Detect which cell encompasses the target text, then output its (x, y) center coordinate. 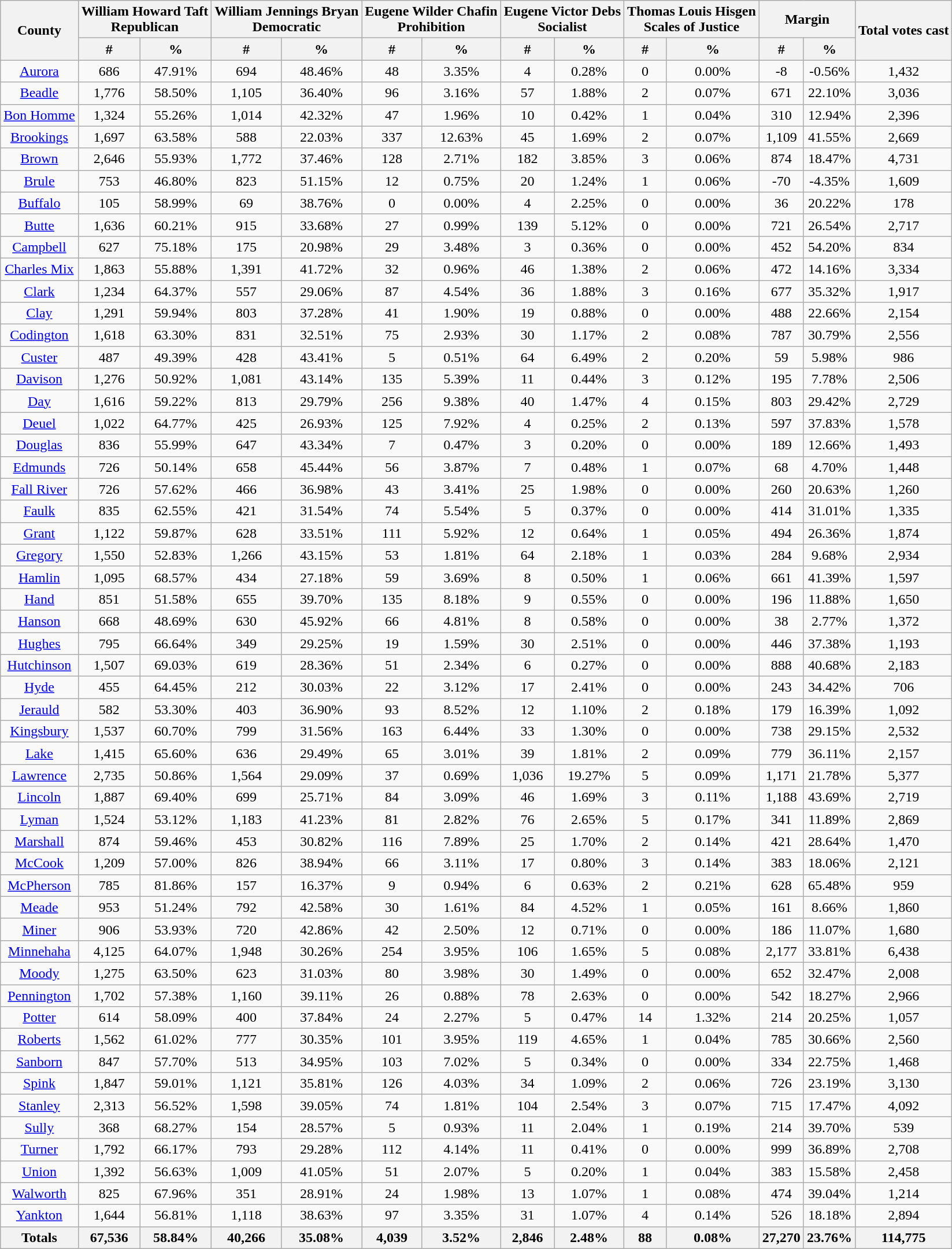
Potter (39, 1018)
Margin (807, 20)
Day (39, 401)
Minnehaha (39, 951)
Totals (39, 1237)
51.24% (176, 907)
Buffalo (39, 203)
Moody (39, 973)
Codington (39, 335)
29.42% (829, 401)
33.68% (321, 225)
1.09% (590, 1084)
Jerauld (39, 710)
243 (781, 688)
26 (392, 995)
59.87% (176, 533)
1,014 (246, 115)
16.39% (829, 710)
Faulk (39, 511)
677 (781, 291)
29.09% (321, 775)
0.27% (590, 666)
53.30% (176, 710)
4.52% (590, 907)
0.55% (590, 599)
310 (781, 115)
619 (246, 666)
2,157 (903, 753)
0.69% (461, 775)
20.22% (829, 203)
60.21% (176, 225)
53 (392, 555)
Thomas Louis HisgenScales of Justice (692, 20)
Turner (39, 1150)
1,792 (109, 1150)
2.18% (590, 555)
3.69% (461, 577)
57.38% (176, 995)
53.93% (176, 929)
Charles Mix (39, 269)
254 (392, 951)
1,550 (109, 555)
Sanborn (39, 1062)
2.50% (461, 929)
1,644 (109, 1215)
720 (246, 929)
75 (392, 335)
88 (645, 1237)
40.68% (829, 666)
47 (392, 115)
588 (246, 137)
337 (392, 137)
2.63% (590, 995)
29.15% (829, 731)
627 (109, 247)
13 (527, 1193)
1,863 (109, 269)
1,092 (903, 710)
26.93% (321, 423)
Beadle (39, 93)
1,636 (109, 225)
2,506 (903, 379)
3.52% (461, 1237)
1,917 (903, 291)
55.26% (176, 115)
54.20% (829, 247)
Douglas (39, 445)
5.12% (590, 225)
57.62% (176, 489)
11.88% (829, 599)
5.98% (829, 357)
34 (527, 1084)
915 (246, 225)
189 (781, 445)
Grant (39, 533)
29.06% (321, 291)
76 (527, 819)
831 (246, 335)
2.65% (590, 819)
28.91% (321, 1193)
0.03% (713, 555)
36.40% (321, 93)
557 (246, 291)
0.63% (590, 885)
12.63% (461, 137)
47.91% (176, 71)
2.25% (590, 203)
Aurora (39, 71)
56.81% (176, 1215)
Bon Homme (39, 115)
43.41% (321, 357)
30.03% (321, 688)
1.17% (590, 335)
400 (246, 1018)
37.28% (321, 313)
186 (781, 929)
1,392 (109, 1172)
0.93% (461, 1128)
59.94% (176, 313)
Roberts (39, 1040)
58.84% (176, 1237)
2,177 (781, 951)
87 (392, 291)
31 (527, 1215)
1,095 (109, 577)
57.70% (176, 1062)
195 (781, 379)
58.99% (176, 203)
452 (781, 247)
0.25% (590, 423)
2,313 (109, 1106)
96 (392, 93)
30.35% (321, 1040)
41.39% (829, 577)
4.65% (590, 1040)
Marshall (39, 841)
526 (781, 1215)
4.81% (461, 621)
2.82% (461, 819)
1.30% (590, 731)
37.84% (321, 1018)
8.52% (461, 710)
45.92% (321, 621)
1,650 (903, 599)
1,860 (903, 907)
32 (392, 269)
Total votes cast (903, 30)
1,214 (903, 1193)
1,335 (903, 511)
1,702 (109, 995)
0.51% (461, 357)
Union (39, 1172)
414 (781, 511)
1,121 (246, 1084)
55.93% (176, 159)
260 (781, 489)
Hutchinson (39, 666)
1,564 (246, 775)
4,092 (903, 1106)
1,009 (246, 1172)
1,160 (246, 995)
41 (392, 313)
623 (246, 973)
953 (109, 907)
157 (246, 885)
29.25% (321, 644)
9.68% (829, 555)
51.58% (176, 599)
474 (781, 1193)
661 (781, 577)
38 (781, 621)
1,276 (109, 379)
93 (392, 710)
41.23% (321, 819)
-4.35% (829, 181)
22.10% (829, 93)
488 (781, 313)
4.70% (829, 467)
0.94% (461, 885)
12.66% (829, 445)
37 (392, 775)
403 (246, 710)
2,846 (527, 1237)
33.51% (321, 533)
1,275 (109, 973)
1,188 (781, 797)
2,869 (903, 819)
1.61% (461, 907)
48 (392, 71)
2,458 (903, 1172)
4,125 (109, 951)
32.51% (321, 335)
38.94% (321, 863)
2,719 (903, 797)
2,646 (109, 159)
58.09% (176, 1018)
11.07% (829, 929)
35.81% (321, 1084)
18.27% (829, 995)
1,598 (246, 1106)
126 (392, 1084)
64.45% (176, 688)
453 (246, 841)
959 (903, 885)
4.03% (461, 1084)
196 (781, 599)
0.71% (590, 929)
Custer (39, 357)
34.95% (321, 1062)
851 (109, 599)
30.79% (829, 335)
0.15% (713, 401)
823 (246, 181)
1,105 (246, 93)
154 (246, 1128)
1.24% (590, 181)
1,507 (109, 666)
1,057 (903, 1018)
341 (781, 819)
2.34% (461, 666)
Yankton (39, 1215)
Campbell (39, 247)
986 (903, 357)
106 (527, 951)
41.55% (829, 137)
-0.56% (829, 71)
1,432 (903, 71)
65 (392, 753)
0.17% (713, 819)
42.58% (321, 907)
1,578 (903, 423)
Hand (39, 599)
Pennington (39, 995)
125 (392, 423)
-8 (781, 71)
15.58% (829, 1172)
2,154 (903, 313)
3.01% (461, 753)
52.83% (176, 555)
28.64% (829, 841)
39.04% (829, 1193)
30.26% (321, 951)
826 (246, 863)
Stanley (39, 1106)
539 (903, 1128)
53.12% (176, 819)
1,109 (781, 137)
119 (527, 1040)
1,171 (781, 775)
20.98% (321, 247)
647 (246, 445)
29 (392, 247)
59.22% (176, 401)
1,391 (246, 269)
56 (392, 467)
2,396 (903, 115)
1,697 (109, 137)
18.06% (829, 863)
97 (392, 1215)
3,036 (903, 93)
582 (109, 710)
50.92% (176, 379)
6,438 (903, 951)
Eugene Wilder ChafinProhibition (431, 20)
31.03% (321, 973)
1,524 (109, 819)
3.85% (590, 159)
116 (392, 841)
715 (781, 1106)
1,324 (109, 115)
30.82% (321, 841)
0.96% (461, 269)
56.52% (176, 1106)
14.16% (829, 269)
63.58% (176, 137)
50.86% (176, 775)
4.54% (461, 291)
McPherson (39, 885)
50.14% (176, 467)
349 (246, 644)
0.58% (590, 621)
1,493 (903, 445)
63.50% (176, 973)
3.98% (461, 973)
2,735 (109, 775)
68 (781, 467)
3,334 (903, 269)
Brown (39, 159)
0.50% (590, 577)
14 (645, 1018)
67,536 (109, 1237)
34.42% (829, 688)
Brookings (39, 137)
4.14% (461, 1150)
179 (781, 710)
446 (781, 644)
2.48% (590, 1237)
2.93% (461, 335)
Lake (39, 753)
68.57% (176, 577)
7.92% (461, 423)
39.05% (321, 1106)
55.88% (176, 269)
57 (527, 93)
2,966 (903, 995)
795 (109, 644)
10 (527, 115)
0.42% (590, 115)
0.41% (590, 1150)
42.32% (321, 115)
17.47% (829, 1106)
597 (781, 423)
777 (246, 1040)
1.90% (461, 313)
46.80% (176, 181)
20.63% (829, 489)
103 (392, 1062)
30.66% (829, 1040)
Lyman (39, 819)
7.02% (461, 1062)
112 (392, 1150)
19.27% (590, 775)
20 (527, 181)
1.49% (590, 973)
22.03% (321, 137)
1,468 (903, 1062)
368 (109, 1128)
0.80% (590, 863)
27.18% (321, 577)
Spink (39, 1084)
1.59% (461, 644)
834 (903, 247)
Kingsbury (39, 731)
Brule (39, 181)
Eugene Victor DebsSocialist (562, 20)
256 (392, 401)
32.47% (829, 973)
182 (527, 159)
11.89% (829, 819)
0.28% (590, 71)
1,562 (109, 1040)
43.34% (321, 445)
3.87% (461, 467)
18.18% (829, 1215)
Walworth (39, 1193)
161 (781, 907)
455 (109, 688)
38.63% (321, 1215)
31.01% (829, 511)
487 (109, 357)
1,415 (109, 753)
41.72% (321, 269)
62.55% (176, 511)
Miner (39, 929)
1.70% (590, 841)
0.36% (590, 247)
2,669 (903, 137)
37.83% (829, 423)
1,193 (903, 644)
69.40% (176, 797)
1,776 (109, 93)
7.89% (461, 841)
178 (903, 203)
0.21% (713, 885)
3.09% (461, 797)
69 (246, 203)
29.79% (321, 401)
20.25% (829, 1018)
43 (392, 489)
2.07% (461, 1172)
Edmunds (39, 467)
66.64% (176, 644)
Clay (39, 313)
847 (109, 1062)
36.11% (829, 753)
1,234 (109, 291)
105 (109, 203)
2.04% (590, 1128)
0.48% (590, 467)
-70 (781, 181)
1,847 (109, 1084)
2.54% (590, 1106)
1.38% (590, 269)
888 (781, 666)
5.39% (461, 379)
County (39, 30)
494 (781, 533)
104 (527, 1106)
33.81% (829, 951)
6.49% (590, 357)
29.28% (321, 1150)
0.44% (590, 379)
64.37% (176, 291)
William Jennings BryanDemocratic (287, 20)
Lawrence (39, 775)
3.48% (461, 247)
163 (392, 731)
29.49% (321, 753)
6.44% (461, 731)
111 (392, 533)
836 (109, 445)
813 (246, 401)
69.03% (176, 666)
2,934 (903, 555)
139 (527, 225)
5,377 (903, 775)
25.71% (321, 797)
0.12% (713, 379)
37.46% (321, 159)
1,122 (109, 533)
31.54% (321, 511)
5.92% (461, 533)
60.70% (176, 731)
64.07% (176, 951)
212 (246, 688)
3.41% (461, 489)
906 (109, 929)
835 (109, 511)
42 (392, 929)
57.00% (176, 863)
42.86% (321, 929)
1.47% (590, 401)
0.18% (713, 710)
27 (392, 225)
0.34% (590, 1062)
61.02% (176, 1040)
1,618 (109, 335)
513 (246, 1062)
351 (246, 1193)
2,121 (903, 863)
2,532 (903, 731)
1,874 (903, 533)
43.69% (829, 797)
27,270 (781, 1237)
668 (109, 621)
1.96% (461, 115)
22.66% (829, 313)
Fall River (39, 489)
2,008 (903, 973)
1,118 (246, 1215)
12.94% (829, 115)
614 (109, 1018)
Hyde (39, 688)
26.36% (829, 533)
Clark (39, 291)
1.65% (590, 951)
114,775 (903, 1237)
48.46% (321, 71)
655 (246, 599)
3.12% (461, 688)
38.76% (321, 203)
8.18% (461, 599)
McCook (39, 863)
64.77% (176, 423)
81 (392, 819)
0.13% (713, 423)
334 (781, 1062)
36.98% (321, 489)
787 (781, 335)
Butte (39, 225)
2,560 (903, 1040)
1,209 (109, 863)
48.69% (176, 621)
22.75% (829, 1062)
39 (527, 753)
1.32% (713, 1018)
0.37% (590, 511)
23.76% (829, 1237)
284 (781, 555)
36.89% (829, 1150)
0.64% (590, 533)
472 (781, 269)
Davison (39, 379)
1,081 (246, 379)
658 (246, 467)
1,022 (109, 423)
81.86% (176, 885)
1,887 (109, 797)
630 (246, 621)
26.54% (829, 225)
Gregory (39, 555)
59.01% (176, 1084)
721 (781, 225)
16.37% (321, 885)
Meade (39, 907)
66.17% (176, 1150)
1.10% (590, 710)
1,537 (109, 731)
825 (109, 1193)
1,260 (903, 489)
1,448 (903, 467)
8.66% (829, 907)
9.38% (461, 401)
101 (392, 1040)
Hamlin (39, 577)
Deuel (39, 423)
7.78% (829, 379)
William Howard TaftRepublican (145, 20)
1,036 (527, 775)
1,291 (109, 313)
0.75% (461, 181)
694 (246, 71)
18.47% (829, 159)
1,772 (246, 159)
1,372 (903, 621)
59.46% (176, 841)
542 (781, 995)
5.54% (461, 511)
999 (781, 1150)
68.27% (176, 1128)
28.57% (321, 1128)
49.39% (176, 357)
1,266 (246, 555)
1,597 (903, 577)
Hughes (39, 644)
43.15% (321, 555)
2.77% (829, 621)
3.16% (461, 93)
45.44% (321, 467)
1,948 (246, 951)
65.48% (829, 885)
31.56% (321, 731)
1,609 (903, 181)
67.96% (176, 1193)
65.60% (176, 753)
2.71% (461, 159)
80 (392, 973)
706 (903, 688)
36.90% (321, 710)
2.27% (461, 1018)
4,731 (903, 159)
779 (781, 753)
37.38% (829, 644)
2,729 (903, 401)
2,183 (903, 666)
2,717 (903, 225)
51.15% (321, 181)
55.99% (176, 445)
39.11% (321, 995)
21.78% (829, 775)
35.32% (829, 291)
33 (527, 731)
0.19% (713, 1128)
40 (527, 401)
636 (246, 753)
799 (246, 731)
56.63% (176, 1172)
58.50% (176, 93)
1,616 (109, 401)
2,708 (903, 1150)
425 (246, 423)
175 (246, 247)
466 (246, 489)
Sully (39, 1128)
75.18% (176, 247)
2,894 (903, 1215)
45 (527, 137)
652 (781, 973)
1,183 (246, 819)
35.08% (321, 1237)
753 (109, 181)
0.16% (713, 291)
128 (392, 159)
78 (527, 995)
0.11% (713, 797)
428 (246, 357)
2,556 (903, 335)
738 (781, 731)
22 (392, 688)
3,130 (903, 1084)
40,266 (246, 1237)
792 (246, 907)
3.11% (461, 863)
41.05% (321, 1172)
0.99% (461, 225)
699 (246, 797)
23.19% (829, 1084)
43.14% (321, 379)
1,470 (903, 841)
2.51% (590, 644)
Hanson (39, 621)
63.30% (176, 335)
Lincoln (39, 797)
686 (109, 71)
2.41% (590, 688)
4,039 (392, 1237)
28.36% (321, 666)
1,680 (903, 929)
434 (246, 577)
671 (781, 93)
793 (246, 1150)
